Capture the cell that displays the provided text and extract its (X, Y) central coordinate. 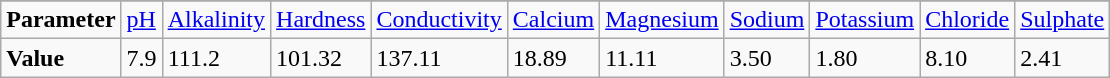
Parameter (61, 20)
2.41 (1062, 58)
Alkalinity (216, 20)
Sodium (767, 20)
Sulphate (1062, 20)
8.10 (968, 58)
1.80 (865, 58)
Conductivity (439, 20)
Value (61, 58)
7.9 (142, 58)
Chloride (968, 20)
11.11 (662, 58)
Hardness (321, 20)
Potassium (865, 20)
3.50 (767, 58)
18.89 (553, 58)
111.2 (216, 58)
137.11 (439, 58)
Magnesium (662, 20)
pH (142, 20)
101.32 (321, 58)
Calcium (553, 20)
